Determine the (X, Y) coordinate at the center of the cell enclosing the given text.  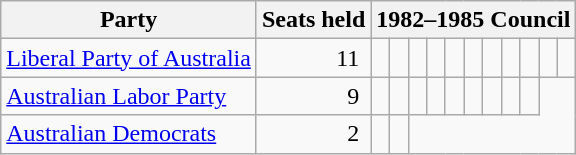
1982–1985 Council (474, 20)
2 (313, 134)
9 (313, 96)
Liberal Party of Australia (129, 58)
Australian Democrats (129, 134)
11 (313, 58)
Seats held (313, 20)
Party (129, 20)
Australian Labor Party (129, 96)
